Find where the given text appears and provide that cell's center as (X, Y) coordinate. 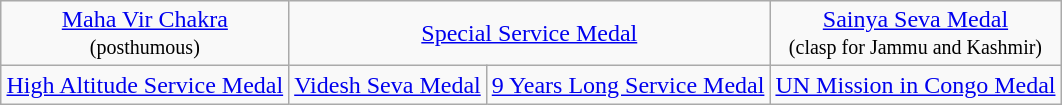
9 Years Long Service Medal (628, 85)
Videsh Seva Medal (388, 85)
High Altitude Service Medal (145, 85)
Maha Vir Chakra(posthumous) (145, 34)
Sainya Seva Medal(clasp for Jammu and Kashmir) (916, 34)
Special Service Medal (530, 34)
UN Mission in Congo Medal (916, 85)
